Return [x, y] of the center of cell containing provided text 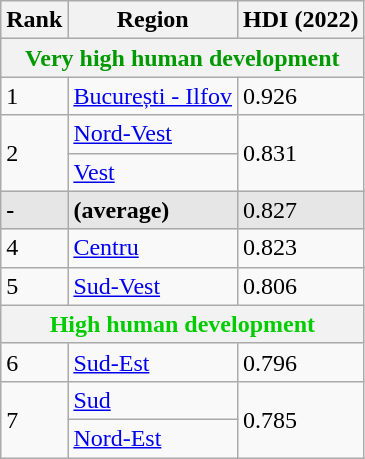
Nord-Est [153, 438]
Vest [153, 172]
Sud-Est [153, 362]
Sud [153, 400]
București - Ilfov [153, 96]
0.926 [301, 96]
0.796 [301, 362]
Region [153, 20]
0.831 [301, 153]
5 [34, 286]
0.823 [301, 248]
Rank [34, 20]
Very high human development [182, 58]
0.806 [301, 286]
Sud-Vest [153, 286]
High human development [182, 324]
0.785 [301, 419]
(average) [153, 210]
2 [34, 153]
- [34, 210]
6 [34, 362]
7 [34, 419]
HDI (2022) [301, 20]
0.827 [301, 210]
4 [34, 248]
Centru [153, 248]
Nord-Vest [153, 134]
1 [34, 96]
